Determine the (x, y) coordinate at the center of the cell enclosing the given text.  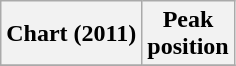
Peakposition (188, 34)
Chart (2011) (72, 34)
